Locate the cell with the specified text and output its [x, y] center coordinate. 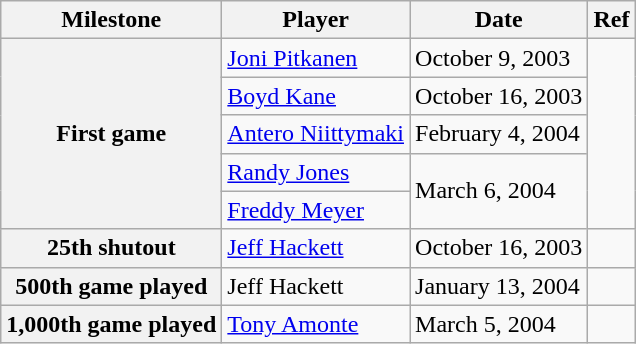
1,000th game played [112, 324]
Player [316, 20]
October 9, 2003 [499, 58]
Boyd Kane [316, 96]
Randy Jones [316, 172]
Tony Amonte [316, 324]
Milestone [112, 20]
Date [499, 20]
Ref [612, 20]
500th game played [112, 286]
First game [112, 134]
January 13, 2004 [499, 286]
March 6, 2004 [499, 191]
25th shutout [112, 248]
Joni Pitkanen [316, 58]
Freddy Meyer [316, 210]
March 5, 2004 [499, 324]
Antero Niittymaki [316, 134]
February 4, 2004 [499, 134]
